Return (X, Y) of the center of cell containing provided text 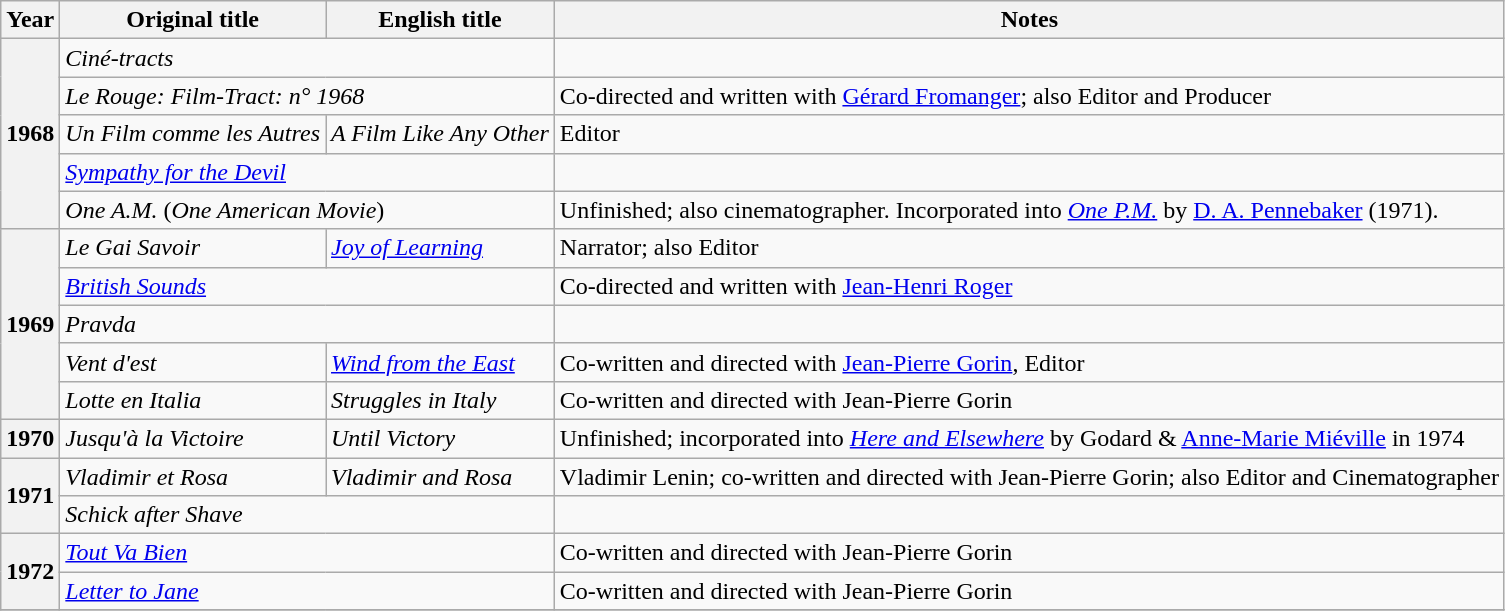
Vladimir Lenin; co-written and directed with Jean-Pierre Gorin; also Editor and Cinematographer (1029, 477)
Co-directed and written with Gérard Fromanger; also Editor and Producer (1029, 96)
Tout Va Bien (308, 553)
Unfinished; also cinematographer. Incorporated into One P.M. by D. A. Pennebaker (1971). (1029, 210)
Le Gai Savoir (193, 248)
British Sounds (308, 286)
Wind from the East (440, 362)
Jusqu'à la Victoire (193, 438)
Year (30, 20)
Narrator; also Editor (1029, 248)
Schick after Shave (308, 515)
1970 (30, 438)
Letter to Jane (308, 591)
Struggles in Italy (440, 400)
English title (440, 20)
Pravda (308, 324)
1969 (30, 324)
Sympathy for the Devil (308, 172)
1968 (30, 134)
Unfinished; incorporated into Here and Elsewhere by Godard & Anne-Marie Miéville in 1974 (1029, 438)
Co-directed and written with Jean-Henri Roger (1029, 286)
1971 (30, 496)
Notes (1029, 20)
Vladimir et Rosa (193, 477)
One A.M. (One American Movie) (308, 210)
Until Victory (440, 438)
Un Film comme les Autres (193, 134)
1972 (30, 572)
Ciné-tracts (308, 58)
A Film Like Any Other (440, 134)
Lotte en Italia (193, 400)
Editor (1029, 134)
Original title (193, 20)
Vladimir and Rosa (440, 477)
Le Rouge: Film-Tract: n° 1968 (308, 96)
Co-written and directed with Jean-Pierre Gorin, Editor (1029, 362)
Vent d'est (193, 362)
Joy of Learning (440, 248)
